Extract the [x, y] coordinate from the center of the cell holding the provided text.  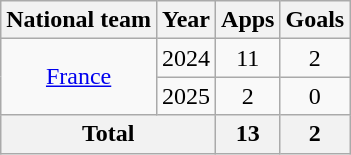
National team [79, 20]
Apps [248, 20]
France [79, 77]
13 [248, 134]
2024 [186, 58]
Goals [315, 20]
Year [186, 20]
Total [108, 134]
11 [248, 58]
0 [315, 96]
2025 [186, 96]
